Identify which cell holds the provided text, then report its (X, Y) central coordinate. 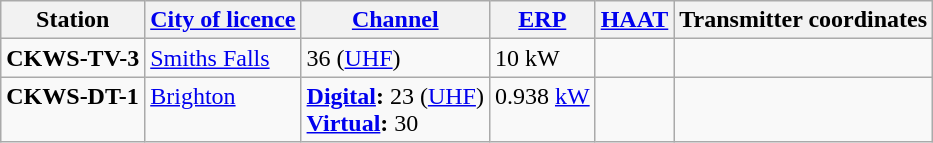
36 (UHF) (395, 58)
Transmitter coordinates (804, 20)
ERP (542, 20)
10 kW (542, 58)
CKWS-TV-3 (73, 58)
0.938 kW (542, 110)
Station (73, 20)
City of licence (223, 20)
CKWS-DT-1 (73, 110)
HAAT (634, 20)
Digital: 23 (UHF)Virtual: 30 (395, 110)
Brighton (223, 110)
Smiths Falls (223, 58)
Channel (395, 20)
